Search for the cell housing the specified text and yield its [X, Y] center coordinate. 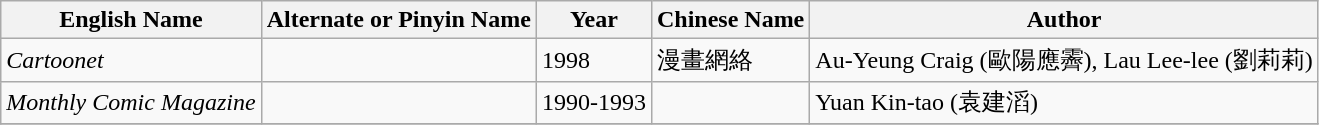
Author [1064, 20]
Monthly Comic Magazine [131, 102]
Yuan Kin-tao (袁建滔) [1064, 102]
Au-Yeung Craig (歐陽應霽), Lau Lee-lee (劉莉莉) [1064, 60]
Cartoonet [131, 60]
Alternate or Pinyin Name [398, 20]
1990-1993 [594, 102]
1998 [594, 60]
Chinese Name [730, 20]
Year [594, 20]
English Name [131, 20]
漫畫網絡 [730, 60]
